Scan for the cell matching the given text and deliver its (x, y) coordinate at center. 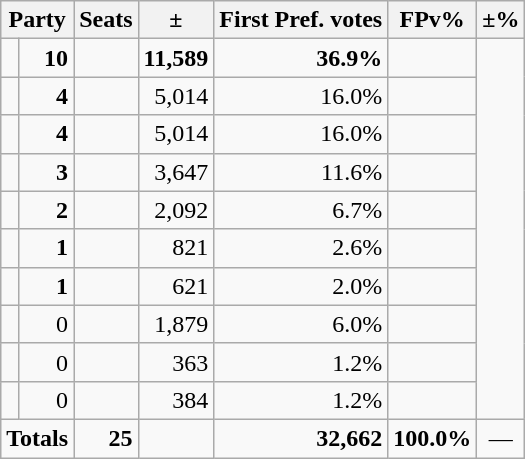
36.9% (301, 58)
11.6% (301, 172)
621 (176, 286)
6.0% (301, 324)
Seats (106, 20)
Totals (38, 438)
— (501, 438)
3,647 (176, 172)
2,092 (176, 210)
821 (176, 248)
10 (46, 58)
FPv% (432, 20)
384 (176, 400)
100.0% (432, 438)
2.0% (301, 286)
1,879 (176, 324)
±% (501, 20)
3 (46, 172)
2.6% (301, 248)
2 (46, 210)
11,589 (176, 58)
First Pref. votes (301, 20)
Party (38, 20)
363 (176, 362)
25 (106, 438)
± (176, 20)
6.7% (301, 210)
32,662 (301, 438)
